Return [X, Y] of the center of cell containing provided text 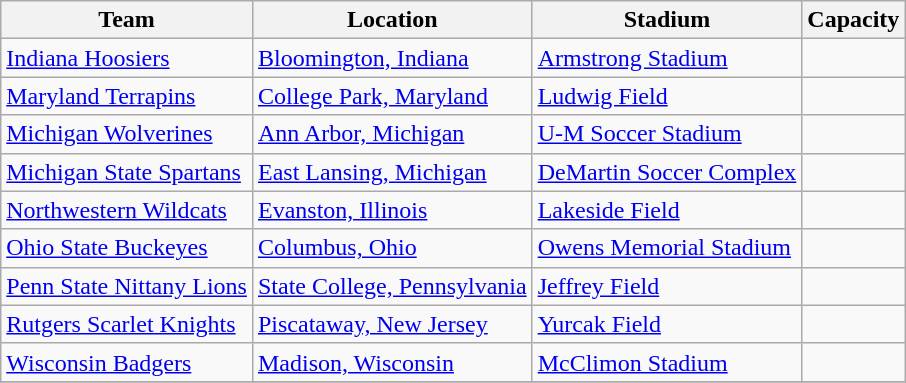
Michigan Wolverines [127, 134]
Bloomington, Indiana [392, 58]
U-M Soccer Stadium [667, 134]
Owens Memorial Stadium [667, 248]
Yurcak Field [667, 324]
McClimon Stadium [667, 362]
College Park, Maryland [392, 96]
DeMartin Soccer Complex [667, 172]
Madison, Wisconsin [392, 362]
Jeffrey Field [667, 286]
Ludwig Field [667, 96]
Stadium [667, 20]
Piscataway, New Jersey [392, 324]
Rutgers Scarlet Knights [127, 324]
Team [127, 20]
Capacity [854, 20]
Ann Arbor, Michigan [392, 134]
Northwestern Wildcats [127, 210]
Armstrong Stadium [667, 58]
Indiana Hoosiers [127, 58]
East Lansing, Michigan [392, 172]
State College, Pennsylvania [392, 286]
Ohio State Buckeyes [127, 248]
Evanston, Illinois [392, 210]
Lakeside Field [667, 210]
Location [392, 20]
Michigan State Spartans [127, 172]
Maryland Terrapins [127, 96]
Wisconsin Badgers [127, 362]
Penn State Nittany Lions [127, 286]
Columbus, Ohio [392, 248]
